Identify which cell holds the provided text, then report its (x, y) central coordinate. 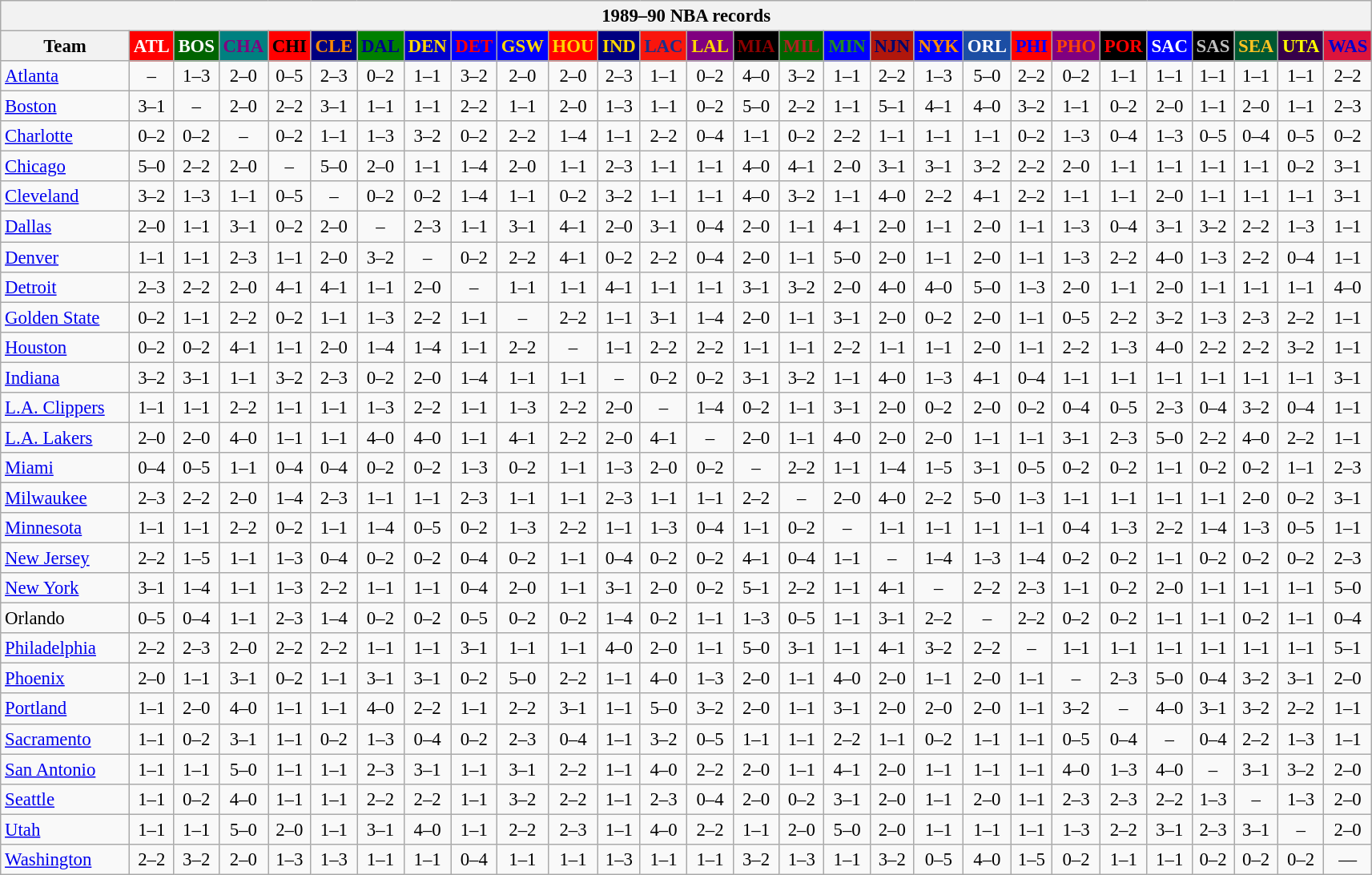
Atlanta (66, 76)
L.A. Clippers (66, 408)
CHA (243, 46)
WAS (1348, 46)
Indiana (66, 377)
POR (1123, 46)
SAC (1169, 46)
Orlando (66, 619)
LAC (663, 46)
New Jersey (66, 558)
SEA (1256, 46)
Denver (66, 257)
Milwaukee (66, 498)
BOS (196, 46)
MIN (847, 46)
— (1348, 860)
Philadelphia (66, 648)
MIA (756, 46)
Golden State (66, 317)
Sacramento (66, 739)
NYK (939, 46)
UTA (1301, 46)
GSW (522, 46)
1989–90 NBA records (686, 16)
Seattle (66, 799)
Team (66, 46)
CLE (333, 46)
Charlotte (66, 136)
Minnesota (66, 528)
ORL (987, 46)
Houston (66, 347)
San Antonio (66, 769)
DAL (381, 46)
Washington (66, 860)
IND (619, 46)
PHO (1076, 46)
Portland (66, 709)
Boston (66, 107)
Utah (66, 829)
Detroit (66, 287)
Dallas (66, 227)
DEN (428, 46)
HOU (573, 46)
Chicago (66, 167)
Phoenix (66, 679)
DET (474, 46)
LAL (710, 46)
New York (66, 588)
ATL (151, 46)
Cleveland (66, 196)
L.A. Lakers (66, 437)
CHI (289, 46)
Miami (66, 468)
PHI (1032, 46)
SAS (1213, 46)
MIL (802, 46)
NJN (892, 46)
